Pinpoint the cell where the given text exists, returning its [x, y] midpoint coordinate. 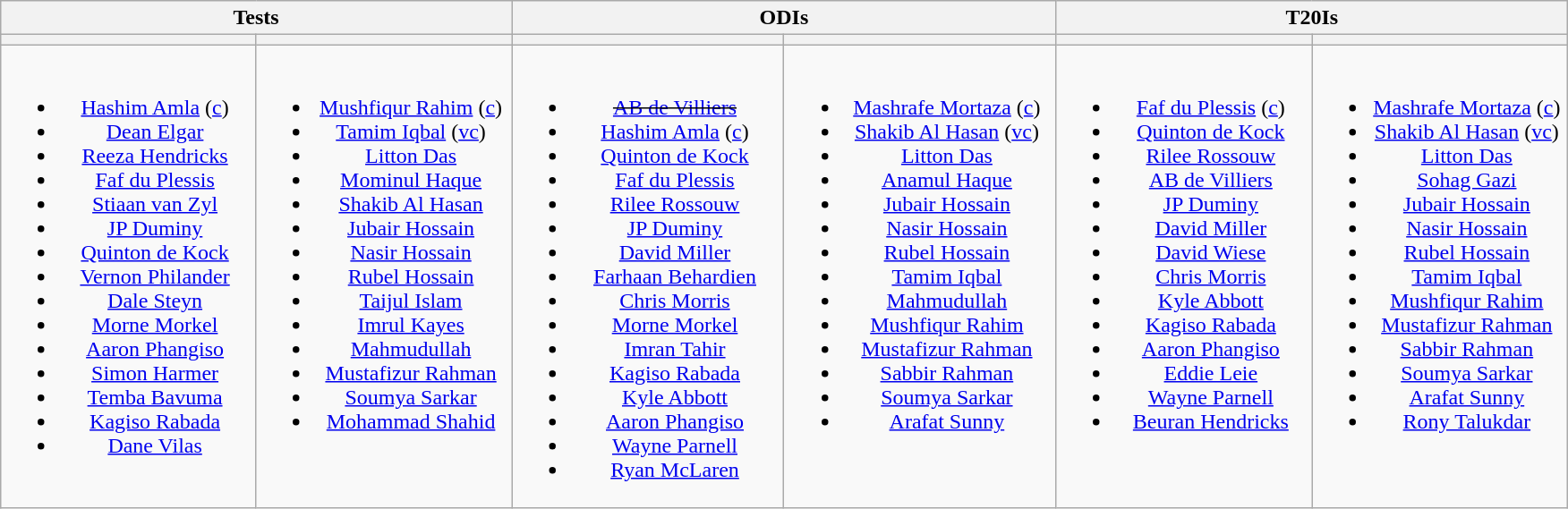
ODIs [784, 18]
Tests [256, 18]
T20Is [1312, 18]
